Pinpoint the cell where the given text exists, returning its (X, Y) midpoint coordinate. 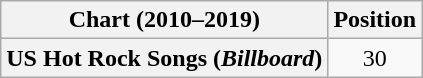
Position (375, 20)
30 (375, 58)
US Hot Rock Songs (Billboard) (164, 58)
Chart (2010–2019) (164, 20)
